Find where the given text appears and provide that cell's center as [X, Y] coordinate. 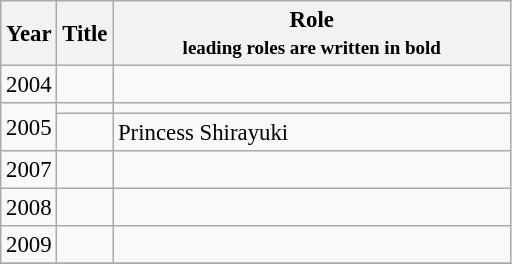
Title [85, 34]
2008 [29, 208]
Year [29, 34]
2004 [29, 85]
Princess Shirayuki [312, 133]
2009 [29, 245]
2005 [29, 127]
2007 [29, 170]
Roleleading roles are written in bold [312, 34]
